Return [x, y] of the center of cell containing provided text 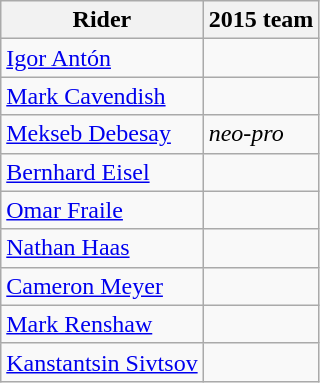
Kanstantsin Sivtsov [102, 362]
Omar Fraile [102, 210]
Cameron Meyer [102, 286]
neo-pro [261, 134]
Rider [102, 20]
Mark Renshaw [102, 324]
Mark Cavendish [102, 96]
Mekseb Debesay [102, 134]
2015 team [261, 20]
Igor Antón [102, 58]
Nathan Haas [102, 248]
Bernhard Eisel [102, 172]
